Return (X, Y) of the center of cell containing provided text 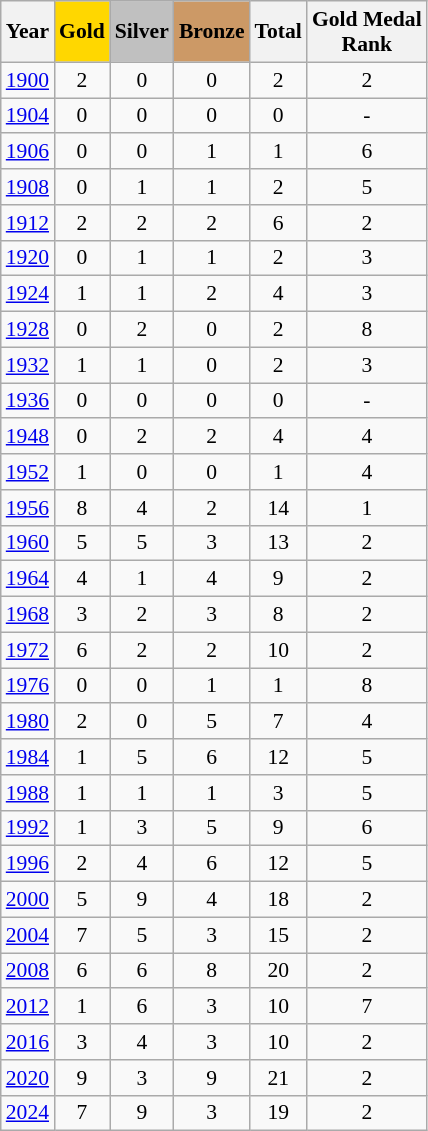
1992 (28, 828)
1972 (28, 650)
1956 (28, 508)
Gold (82, 32)
2024 (28, 1113)
1952 (28, 472)
1988 (28, 793)
1900 (28, 80)
2000 (28, 900)
Gold Medal Rank (367, 32)
21 (278, 1078)
Year (28, 32)
1928 (28, 330)
19 (278, 1113)
1964 (28, 579)
1996 (28, 864)
1960 (28, 543)
15 (278, 935)
2020 (28, 1078)
1906 (28, 152)
1936 (28, 401)
1932 (28, 365)
1968 (28, 615)
1912 (28, 223)
1904 (28, 116)
20 (278, 971)
13 (278, 543)
1948 (28, 437)
1924 (28, 294)
2016 (28, 1042)
1920 (28, 258)
1980 (28, 722)
Bronze (212, 32)
1976 (28, 686)
18 (278, 900)
Total (278, 32)
1984 (28, 757)
14 (278, 508)
2004 (28, 935)
Silver (142, 32)
2012 (28, 1007)
1908 (28, 187)
2008 (28, 971)
